Return [X, Y] of the center of cell containing provided text 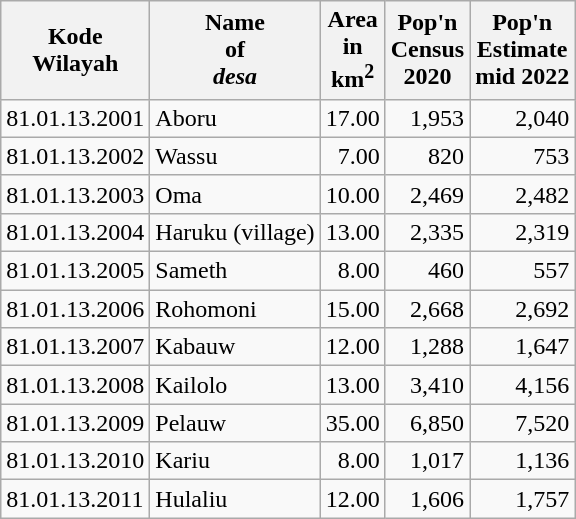
Haruku (village) [235, 232]
Area inkm2 [352, 50]
2,040 [522, 118]
81.01.13.2002 [76, 156]
1,136 [522, 461]
820 [427, 156]
81.01.13.2004 [76, 232]
1,288 [427, 347]
15.00 [352, 309]
3,410 [427, 385]
6,850 [427, 423]
81.01.13.2006 [76, 309]
1,953 [427, 118]
1,606 [427, 499]
557 [522, 271]
81.01.13.2001 [76, 118]
Kabauw [235, 347]
Sameth [235, 271]
7,520 [522, 423]
1,647 [522, 347]
2,335 [427, 232]
2,469 [427, 194]
10.00 [352, 194]
7.00 [352, 156]
Pelauw [235, 423]
2,482 [522, 194]
17.00 [352, 118]
81.01.13.2011 [76, 499]
Kode Wilayah [76, 50]
Kailolo [235, 385]
Pop'nEstimatemid 2022 [522, 50]
Aboru [235, 118]
Rohomoni [235, 309]
Oma [235, 194]
81.01.13.2003 [76, 194]
81.01.13.2010 [76, 461]
2,319 [522, 232]
Pop'nCensus2020 [427, 50]
81.01.13.2005 [76, 271]
4,156 [522, 385]
Hulaliu [235, 499]
1,017 [427, 461]
1,757 [522, 499]
81.01.13.2009 [76, 423]
460 [427, 271]
Nameofdesa [235, 50]
35.00 [352, 423]
Kariu [235, 461]
2,668 [427, 309]
81.01.13.2007 [76, 347]
2,692 [522, 309]
81.01.13.2008 [76, 385]
753 [522, 156]
Wassu [235, 156]
